Output the [X, Y] coordinate of the center of the cell containing the given text.  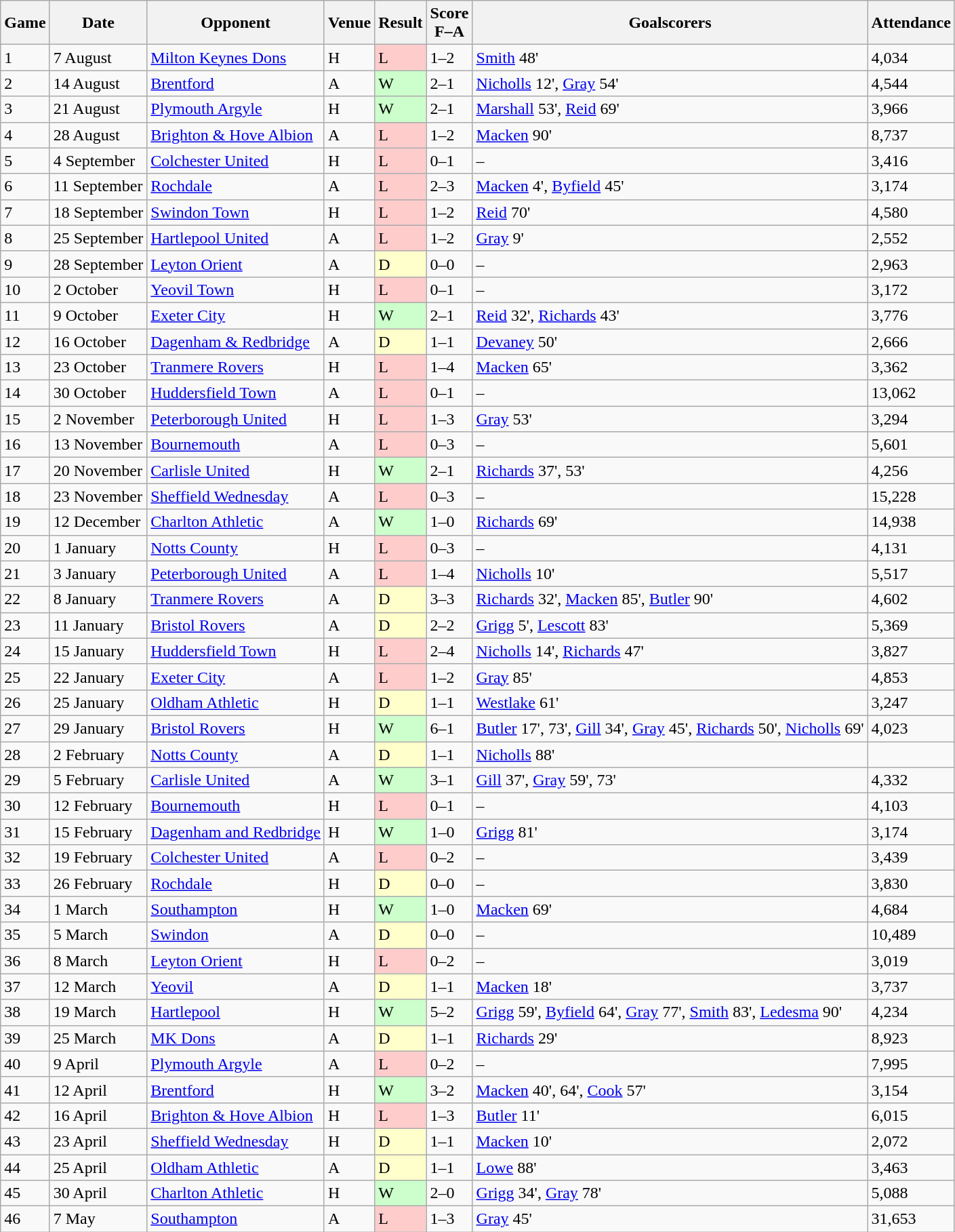
4,034 [911, 58]
21 [25, 574]
2 February [98, 755]
ScoreF–A [449, 23]
Butler 11' [670, 1115]
19 [25, 522]
Swindon [236, 935]
6–1 [449, 728]
5–2 [449, 1012]
32 [25, 858]
29 [25, 780]
2–3 [449, 186]
4,234 [911, 1012]
2,666 [911, 341]
4,602 [911, 599]
Grigg 5', Lescott 83' [670, 625]
28 [25, 755]
12 April [98, 1090]
Dagenham and Redbridge [236, 832]
Date [98, 23]
3,247 [911, 702]
4 [25, 135]
30 [25, 806]
8 [25, 238]
Macken 40', 64', Cook 57' [670, 1090]
3,439 [911, 858]
27 [25, 728]
20 November [98, 471]
23 October [98, 367]
Swindon Town [236, 212]
15 February [98, 832]
5,601 [911, 445]
Yeovil Town [236, 290]
3–2 [449, 1090]
5 February [98, 780]
Gill 37', Gray 59', 73' [670, 780]
15 [25, 419]
3,019 [911, 961]
14 August [98, 83]
19 March [98, 1012]
Gray 53' [670, 419]
15 January [98, 651]
21 August [98, 109]
Nicholls 10' [670, 574]
Butler 17', 73', Gill 34', Gray 45', Richards 50', Nicholls 69' [670, 728]
30 April [98, 1193]
4,023 [911, 728]
6 [25, 186]
4,684 [911, 909]
37 [25, 987]
25 March [98, 1038]
11 January [98, 625]
17 [25, 471]
Gray 45' [670, 1219]
3,416 [911, 161]
24 [25, 651]
Macken 4', Byfield 45' [670, 186]
43 [25, 1141]
9 October [98, 315]
41 [25, 1090]
Westlake 61' [670, 702]
Venue [349, 23]
13 [25, 367]
Gray 9' [670, 238]
16 April [98, 1115]
26 [25, 702]
Macken 18' [670, 987]
30 October [98, 393]
31 [25, 832]
3,294 [911, 419]
34 [25, 909]
Nicholls 12', Gray 54' [670, 83]
Nicholls 14', Richards 47' [670, 651]
3–3 [449, 599]
10,489 [911, 935]
35 [25, 935]
Goalscorers [670, 23]
13 November [98, 445]
23 November [98, 496]
31,653 [911, 1219]
3,172 [911, 290]
3,776 [911, 315]
3,737 [911, 987]
13,062 [911, 393]
3 January [98, 574]
8,923 [911, 1038]
25 April [98, 1167]
20 [25, 548]
1 January [98, 548]
4,332 [911, 780]
5 [25, 161]
14,938 [911, 522]
18 September [98, 212]
Dagenham & Redbridge [236, 341]
25 January [98, 702]
7 May [98, 1219]
2,963 [911, 264]
Macken 69' [670, 909]
16 October [98, 341]
16 [25, 445]
26 February [98, 883]
8,737 [911, 135]
4,256 [911, 471]
11 [25, 315]
5 March [98, 935]
Reid 32', Richards 43' [670, 315]
Attendance [911, 23]
11 September [98, 186]
2 October [98, 290]
3,830 [911, 883]
22 [25, 599]
9 April [98, 1064]
Yeovil [236, 987]
2–0 [449, 1193]
5,369 [911, 625]
Hartlepool [236, 1012]
14 [25, 393]
23 [25, 625]
2,552 [911, 238]
4,853 [911, 677]
12 February [98, 806]
25 September [98, 238]
2–4 [449, 651]
Result [401, 23]
36 [25, 961]
Opponent [236, 23]
Marshall 53', Reid 69' [670, 109]
Nicholls 88' [670, 755]
4,131 [911, 548]
33 [25, 883]
7 August [98, 58]
9 [25, 264]
Lowe 88' [670, 1167]
23 April [98, 1141]
44 [25, 1167]
4 September [98, 161]
2,072 [911, 1141]
Grigg 34', Gray 78' [670, 1193]
3 [25, 109]
3,827 [911, 651]
2 [25, 83]
Smith 48' [670, 58]
42 [25, 1115]
3,154 [911, 1090]
28 September [98, 264]
2 November [98, 419]
1 March [98, 909]
2–2 [449, 625]
38 [25, 1012]
7 [25, 212]
12 March [98, 987]
4,580 [911, 212]
Macken 90' [670, 135]
Game [25, 23]
Richards 29' [670, 1038]
Hartlepool United [236, 238]
15,228 [911, 496]
22 January [98, 677]
18 [25, 496]
45 [25, 1193]
7,995 [911, 1064]
40 [25, 1064]
Milton Keynes Dons [236, 58]
4,544 [911, 83]
Gray 85' [670, 677]
8 January [98, 599]
3,463 [911, 1167]
Richards 69' [670, 522]
Richards 37', 53' [670, 471]
MK Dons [236, 1038]
29 January [98, 728]
4,103 [911, 806]
3,362 [911, 367]
12 December [98, 522]
Grigg 59', Byfield 64', Gray 77', Smith 83', Ledesma 90' [670, 1012]
Richards 32', Macken 85', Butler 90' [670, 599]
Grigg 81' [670, 832]
39 [25, 1038]
Reid 70' [670, 212]
3,966 [911, 109]
Macken 10' [670, 1141]
8 March [98, 961]
Macken 65' [670, 367]
10 [25, 290]
12 [25, 341]
Devaney 50' [670, 341]
6,015 [911, 1115]
1 [25, 58]
19 February [98, 858]
25 [25, 677]
3–1 [449, 780]
5,517 [911, 574]
28 August [98, 135]
46 [25, 1219]
5,088 [911, 1193]
